Capture the cell that displays the provided text and extract its [x, y] central coordinate. 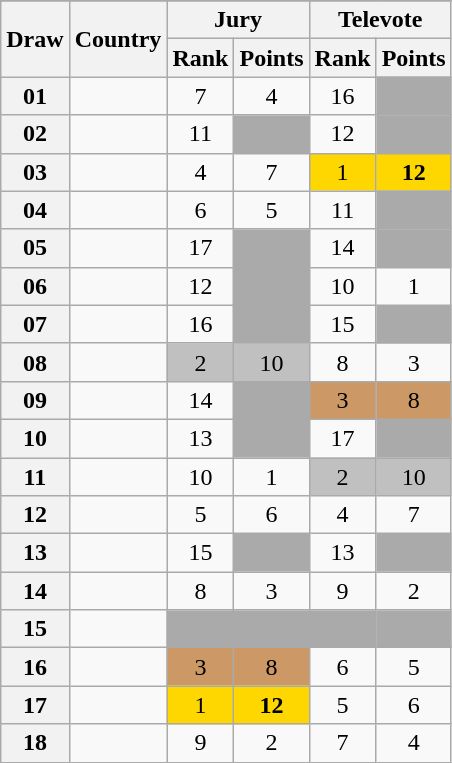
07 [35, 324]
Jury [238, 20]
02 [35, 134]
05 [35, 248]
01 [35, 96]
Draw [35, 39]
09 [35, 400]
08 [35, 362]
Televote [380, 20]
18 [35, 743]
04 [35, 210]
06 [35, 286]
03 [35, 172]
Country [118, 39]
